Detect which cell encompasses the target text, then output its (x, y) center coordinate. 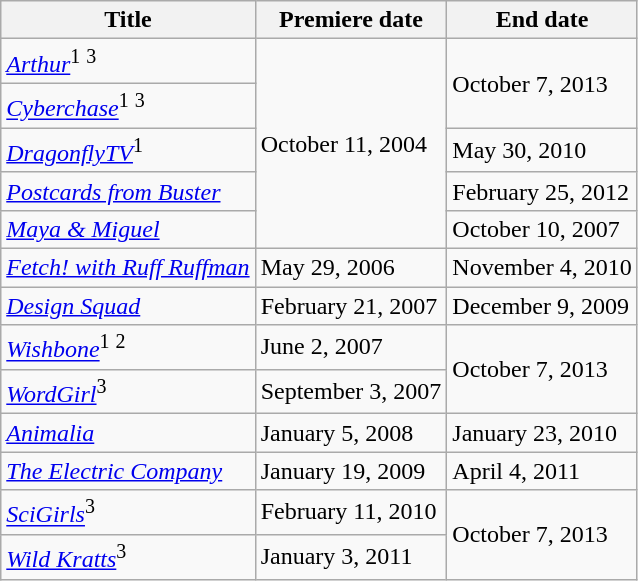
Wild Kratts3 (128, 558)
October 11, 2004 (351, 144)
SciGirls3 (128, 512)
Cyberchase1 3 (128, 106)
WordGirl3 (128, 392)
September 3, 2007 (351, 392)
January 5, 2008 (351, 433)
February 25, 2012 (542, 191)
Design Squad (128, 306)
Postcards from Buster (128, 191)
DragonflyTV1 (128, 150)
The Electric Company (128, 471)
November 4, 2010 (542, 268)
Maya & Miguel (128, 230)
May 29, 2006 (351, 268)
Premiere date (351, 20)
Wishbone1 2 (128, 348)
February 11, 2010 (351, 512)
Animalia (128, 433)
December 9, 2009 (542, 306)
January 3, 2011 (351, 558)
Arthur1 3 (128, 62)
Title (128, 20)
End date (542, 20)
January 23, 2010 (542, 433)
June 2, 2007 (351, 348)
February 21, 2007 (351, 306)
January 19, 2009 (351, 471)
April 4, 2011 (542, 471)
Fetch! with Ruff Ruffman (128, 268)
October 10, 2007 (542, 230)
May 30, 2010 (542, 150)
